Return (x, y) of the center of cell containing provided text 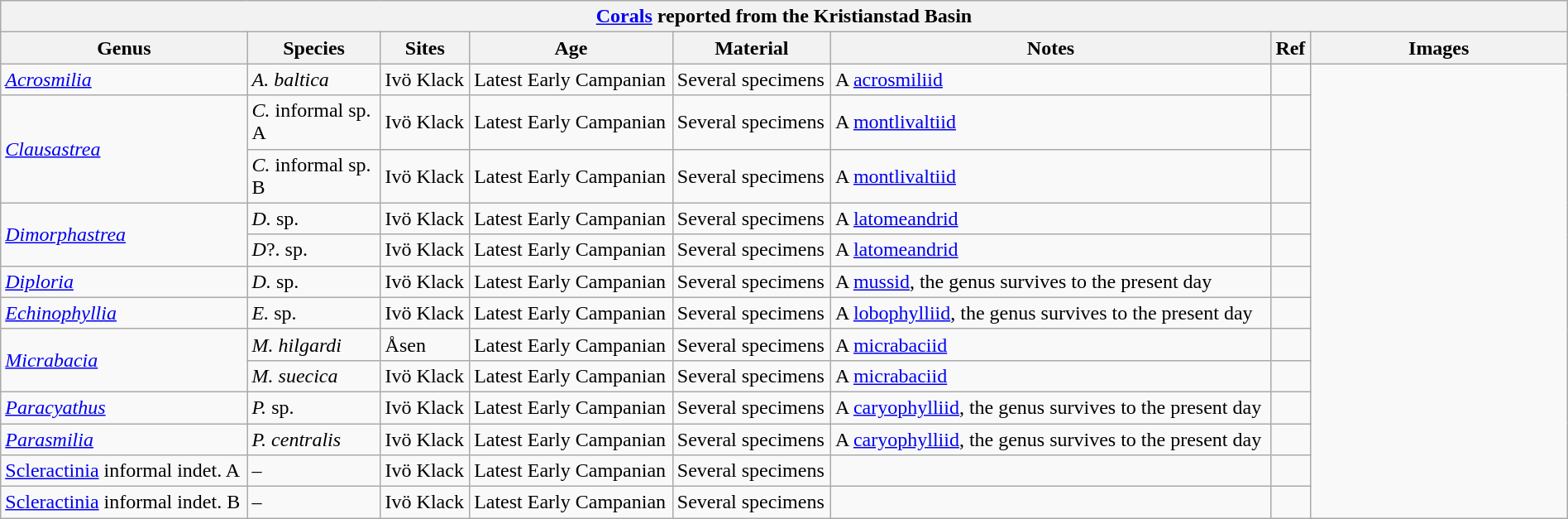
Genus (124, 48)
A. baltica (314, 79)
Clausastrea (124, 149)
M. suecica (314, 376)
Sites (425, 48)
Acrosmilia (124, 79)
Notes (1050, 48)
A acrosmiliid (1050, 79)
Paracyathus (124, 407)
M. hilgardi (314, 344)
Corals reported from the Kristianstad Basin (784, 17)
Åsen (425, 344)
Species (314, 48)
Micrabacia (124, 360)
Scleractinia informal indet. A (124, 471)
Scleractinia informal indet. B (124, 502)
A mussid, the genus survives to the present day (1050, 281)
Dimorphastrea (124, 234)
Images (1439, 48)
Diploria (124, 281)
C. informal sp. A (314, 123)
P. sp. (314, 407)
E. sp. (314, 313)
Ref (1291, 48)
D?. sp. (314, 250)
P. centralis (314, 440)
A lobophylliid, the genus survives to the present day (1050, 313)
Echinophyllia (124, 313)
C. informal sp. B (314, 175)
Parasmilia (124, 440)
Age (571, 48)
Material (751, 48)
